Output the (x, y) coordinate of the center of the cell containing the given text.  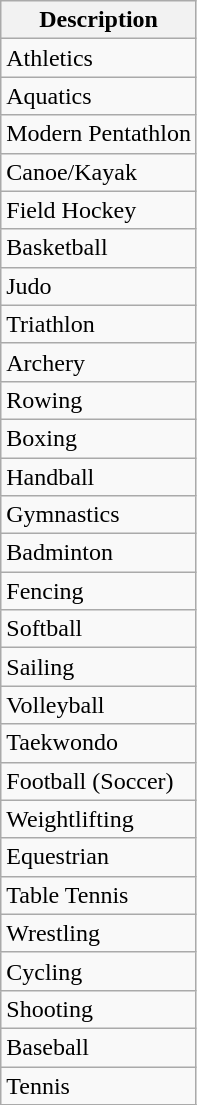
Cycling (99, 971)
Taekwondo (99, 743)
Badminton (99, 553)
Triathlon (99, 324)
Wrestling (99, 933)
Basketball (99, 248)
Aquatics (99, 96)
Table Tennis (99, 895)
Weightlifting (99, 819)
Modern Pentathlon (99, 134)
Softball (99, 629)
Athletics (99, 58)
Baseball (99, 1047)
Field Hockey (99, 210)
Equestrian (99, 857)
Volleyball (99, 705)
Boxing (99, 438)
Rowing (99, 400)
Judo (99, 286)
Football (Soccer) (99, 781)
Shooting (99, 1009)
Canoe/Kayak (99, 172)
Archery (99, 362)
Description (99, 20)
Handball (99, 477)
Gymnastics (99, 515)
Tennis (99, 1085)
Sailing (99, 667)
Fencing (99, 591)
